Extract the [x, y] coordinate from the center of the cell holding the provided text.  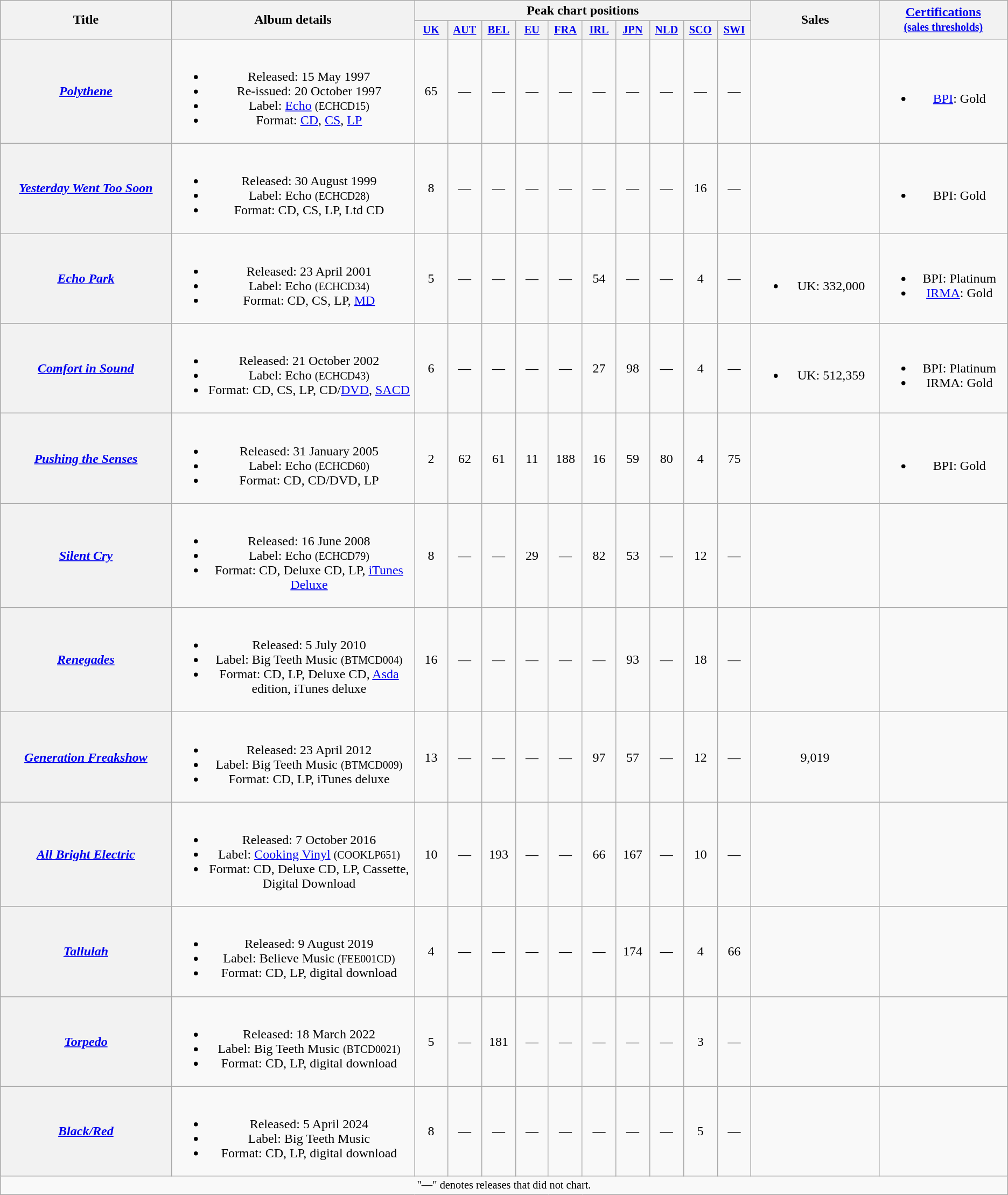
Released: 15 May 1997Re-issued: 20 October 1997Label: Echo (ECHCD15)Format: CD, CS, LP [293, 91]
82 [599, 556]
SCO [700, 30]
"—" denotes releases that did not chart. [504, 1185]
Released: 23 April 2012Label: Big Teeth Music (BTMCD009)Format: CD, LP, iTunes deluxe [293, 757]
SWI [734, 30]
6 [431, 368]
Released: 5 April 2024Label: Big Teeth MusicFormat: CD, LP, digital download [293, 1131]
All Bright Electric [86, 854]
Released: 23 April 2001Label: Echo (ECHCD34)Format: CD, CS, LP, MD [293, 279]
IRL [599, 30]
Silent Cry [86, 556]
Title [86, 20]
UK: 512,359 [815, 368]
Released: 16 June 2008Label: Echo (ECHCD79)Format: CD, Deluxe CD, LP, iTunes Deluxe [293, 556]
2 [431, 459]
11 [532, 459]
98 [633, 368]
Released: 18 March 2022Label: Big Teeth Music (BTCD0021)Format: CD, LP, digital download [293, 1041]
Certifications(sales thresholds) [943, 20]
BEL [499, 30]
193 [499, 854]
61 [499, 459]
EU [532, 30]
Released: 30 August 1999Label: Echo (ECHCD28)Format: CD, CS, LP, Ltd CD [293, 188]
188 [565, 459]
54 [599, 279]
174 [633, 952]
Tallulah [86, 952]
UK [431, 30]
62 [464, 459]
UK: 332,000 [815, 279]
Echo Park [86, 279]
80 [667, 459]
JPN [633, 30]
Generation Freakshow [86, 757]
Album details [293, 20]
27 [599, 368]
Released: 9 August 2019Label: Believe Music (FEE001CD)Format: CD, LP, digital download [293, 952]
9,019 [815, 757]
181 [499, 1041]
Torpedo [86, 1041]
59 [633, 459]
53 [633, 556]
93 [633, 660]
97 [599, 757]
Released: 7 October 2016Label: Cooking Vinyl (COOKLP651)Format: CD, Deluxe CD, LP, Cassette, Digital Download [293, 854]
167 [633, 854]
Released: 5 July 2010Label: Big Teeth Music (BTMCD004)Format: CD, LP, Deluxe CD, Asda edition, iTunes deluxe [293, 660]
NLD [667, 30]
Released: 31 January 2005Label: Echo (ECHCD60)Format: CD, CD/DVD, LP [293, 459]
Yesterday Went Too Soon [86, 188]
Peak chart positions [583, 11]
Comfort in Sound [86, 368]
13 [431, 757]
AUT [464, 30]
29 [532, 556]
Black/Red [86, 1131]
65 [431, 91]
FRA [565, 30]
Pushing the Senses [86, 459]
Released: 21 October 2002Label: Echo (ECHCD43)Format: CD, CS, LP, CD/DVD, SACD [293, 368]
Sales [815, 20]
18 [700, 660]
Renegades [86, 660]
3 [700, 1041]
57 [633, 757]
75 [734, 459]
Polythene [86, 91]
